Identify which cell holds the provided text, then report its [X, Y] central coordinate. 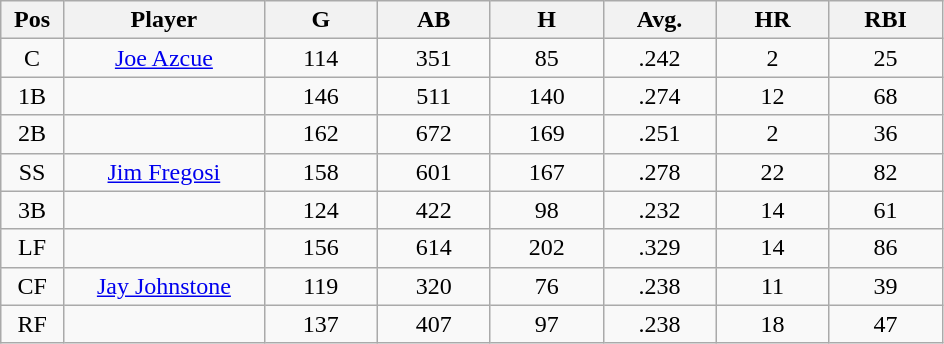
HR [772, 20]
114 [320, 58]
511 [434, 96]
97 [546, 324]
.274 [660, 96]
H [546, 20]
68 [886, 96]
Joe Azcue [164, 58]
156 [320, 248]
.242 [660, 58]
1B [32, 96]
146 [320, 96]
11 [772, 286]
158 [320, 172]
85 [546, 58]
18 [772, 324]
C [32, 58]
.251 [660, 134]
124 [320, 210]
601 [434, 172]
Jay Johnstone [164, 286]
140 [546, 96]
AB [434, 20]
76 [546, 286]
61 [886, 210]
25 [886, 58]
36 [886, 134]
.232 [660, 210]
614 [434, 248]
LF [32, 248]
.278 [660, 172]
.329 [660, 248]
22 [772, 172]
422 [434, 210]
407 [434, 324]
169 [546, 134]
3B [32, 210]
167 [546, 172]
G [320, 20]
RBI [886, 20]
351 [434, 58]
Pos [32, 20]
137 [320, 324]
119 [320, 286]
Jim Fregosi [164, 172]
98 [546, 210]
82 [886, 172]
Player [164, 20]
39 [886, 286]
202 [546, 248]
320 [434, 286]
12 [772, 96]
2B [32, 134]
47 [886, 324]
86 [886, 248]
672 [434, 134]
CF [32, 286]
Avg. [660, 20]
162 [320, 134]
RF [32, 324]
SS [32, 172]
